Detect which cell encompasses the target text, then output its [x, y] center coordinate. 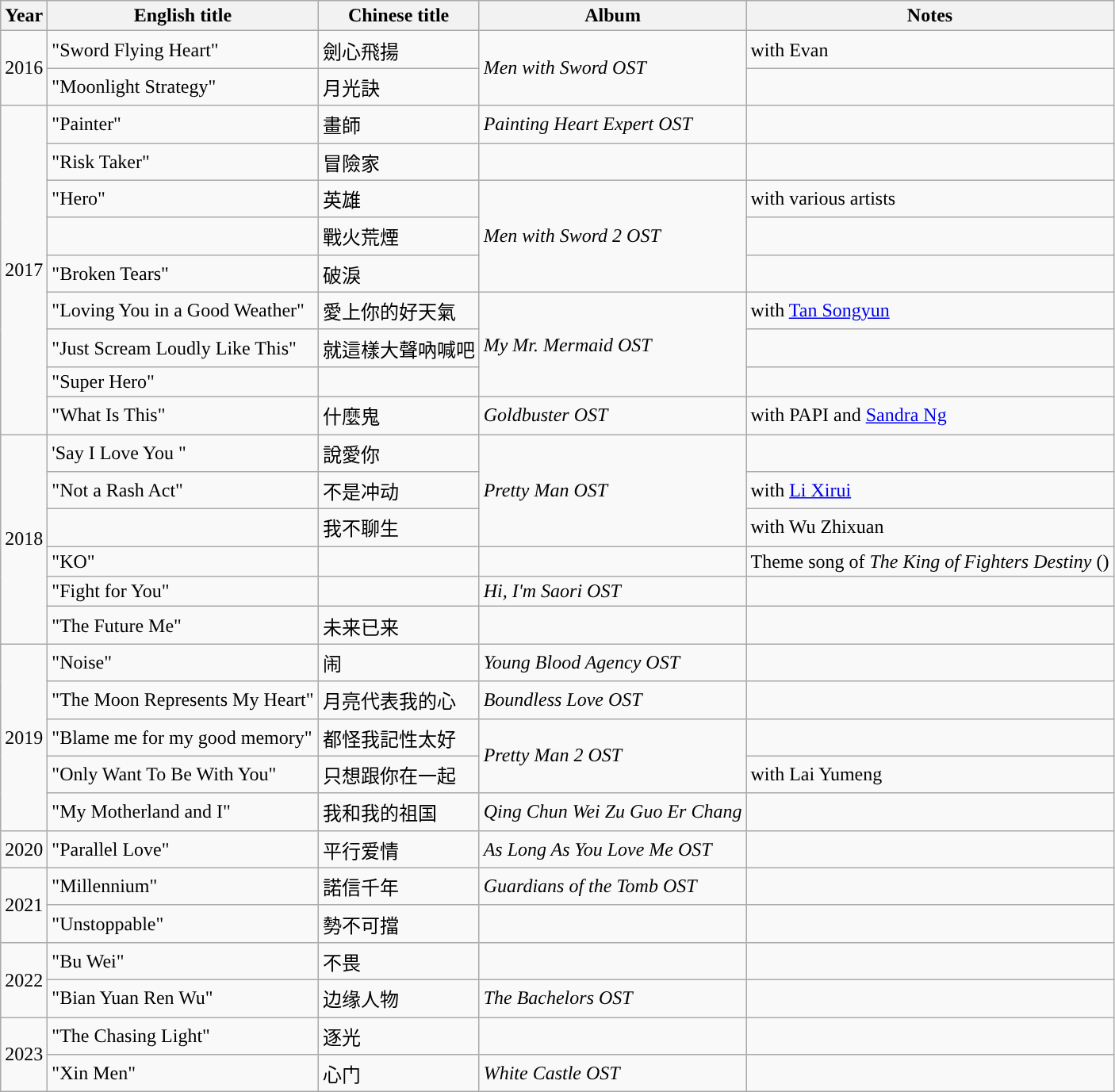
2017 [24, 270]
with Evan [929, 49]
"Risk Taker" [182, 162]
'Say I Love You " [182, 454]
"Fight for You" [182, 592]
逐光 [398, 1036]
月亮代表我的心 [398, 699]
2019 [24, 738]
As Long As You Love Me OST [612, 849]
我不聊生 [398, 528]
"The Future Me" [182, 625]
戰火荒煙 [398, 236]
My Mr. Mermaid OST [612, 344]
"Millennium" [182, 887]
"The Moon Represents My Heart" [182, 699]
我和我的祖国 [398, 812]
with various artists [929, 198]
Notes [929, 16]
Hi, I'm Saori OST [612, 592]
"Bu Wei" [182, 961]
"Blame me for my good memory" [182, 738]
2021 [24, 905]
"Hero" [182, 198]
"Unstoppable" [182, 923]
Qing Chun Wei Zu Guo Er Chang [612, 812]
"What Is This" [182, 416]
勢不可擋 [398, 923]
都怪我記性太好 [398, 738]
The Bachelors OST [612, 998]
就這樣大聲吶喊吧 [398, 347]
Men with Sword OST [612, 68]
"The Chasing Light" [182, 1036]
"Loving You in a Good Weather" [182, 311]
不是冲动 [398, 490]
英雄 [398, 198]
with Wu Zhixuan [929, 528]
2020 [24, 849]
Pretty Man 2 OST [612, 756]
with Li Xirui [929, 490]
只想跟你在一起 [398, 774]
"My Motherland and I" [182, 812]
"Parallel Love" [182, 849]
"Broken Tears" [182, 273]
月光訣 [398, 87]
2018 [24, 539]
with Tan Songyun [929, 311]
2022 [24, 979]
冒險家 [398, 162]
"Not a Rash Act" [182, 490]
Boundless Love OST [612, 699]
with Lai Yumeng [929, 774]
Goldbuster OST [612, 416]
"Super Hero" [182, 381]
边缘人物 [398, 998]
Guardians of the Tomb OST [612, 887]
"Sword Flying Heart" [182, 49]
"Noise" [182, 663]
Theme song of The King of Fighters Destiny () [929, 561]
English title [182, 16]
說愛你 [398, 454]
不畏 [398, 961]
"Painter" [182, 124]
畫師 [398, 124]
劍心飛揚 [398, 49]
with PAPI and Sandra Ng [929, 416]
"Only Want To Be With You" [182, 774]
"Xin Men" [182, 1074]
Young Blood Agency OST [612, 663]
2016 [24, 68]
什麼鬼 [398, 416]
破淚 [398, 273]
"Moonlight Strategy" [182, 87]
諾信千年 [398, 887]
"Just Scream Loudly Like This" [182, 347]
Chinese title [398, 16]
Painting Heart Expert OST [612, 124]
Pretty Man OST [612, 490]
Men with Sword 2 OST [612, 236]
未来已来 [398, 625]
White Castle OST [612, 1074]
Album [612, 16]
2023 [24, 1054]
平行爱情 [398, 849]
心门 [398, 1074]
"Bian Yuan Ren Wu" [182, 998]
闹 [398, 663]
愛上你的好天氣 [398, 311]
"KO" [182, 561]
Year [24, 16]
